Extract the [x, y] coordinate from the center of the cell holding the provided text.  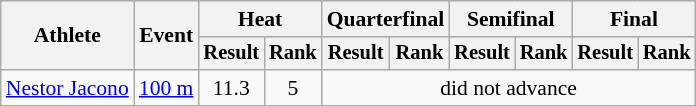
Semifinal [510, 19]
100 m [166, 88]
5 [293, 88]
Nestor Jacono [68, 88]
Quarterfinal [386, 19]
Event [166, 36]
Athlete [68, 36]
11.3 [231, 88]
did not advance [509, 88]
Heat [260, 19]
Final [634, 19]
